Capture the cell that displays the provided text and extract its (X, Y) central coordinate. 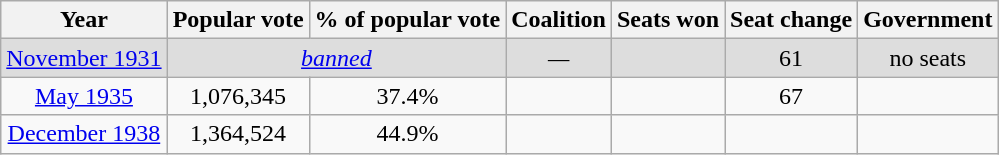
1,364,524 (238, 134)
December 1938 (84, 134)
— (559, 58)
Seat change (792, 20)
Year (84, 20)
61 (792, 58)
Coalition (559, 20)
Seats won (668, 20)
Government (928, 20)
67 (792, 96)
1,076,345 (238, 96)
44.9% (408, 134)
% of popular vote (408, 20)
37.4% (408, 96)
Popular vote (238, 20)
no seats (928, 58)
November 1931 (84, 58)
May 1935 (84, 96)
banned (336, 58)
